Provide the (X, Y) coordinate of the cell's center where the given text is located.  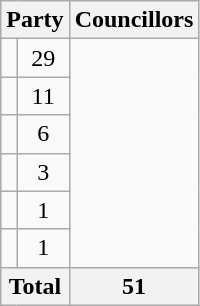
Total (35, 286)
6 (43, 134)
51 (134, 286)
Councillors (134, 20)
11 (43, 96)
29 (43, 58)
3 (43, 172)
Party (35, 20)
